From the cell containing the given text, extract its center point as (x, y) coordinate. 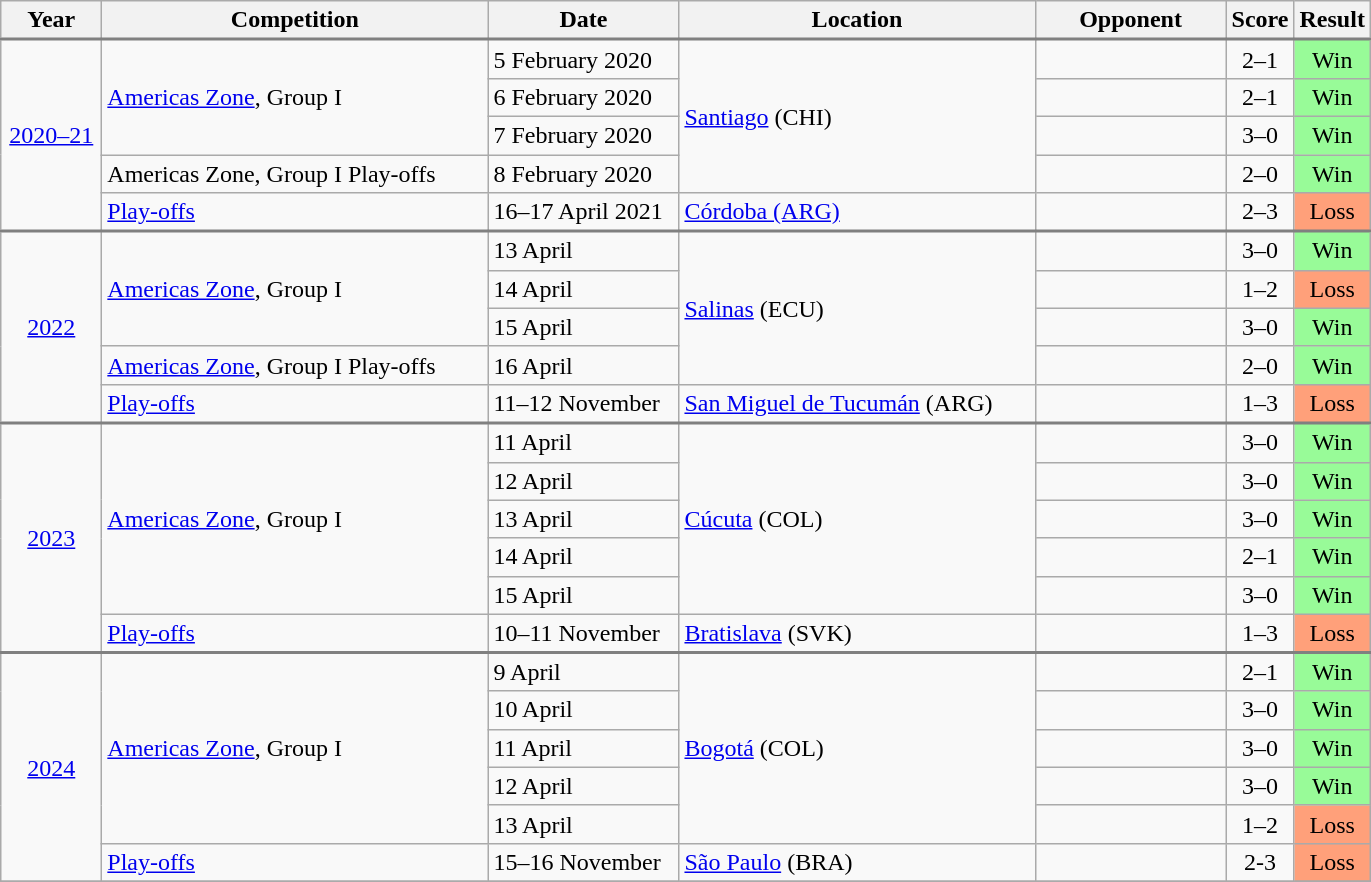
Year (52, 20)
Location (857, 20)
Opponent (1130, 20)
16 April (584, 365)
16–17 April 2021 (584, 212)
2022 (52, 327)
Competition (295, 20)
5 February 2020 (584, 60)
Date (584, 20)
7 February 2020 (584, 135)
6 February 2020 (584, 97)
10 April (584, 710)
Score (1260, 20)
Salinas (ECU) (857, 308)
San Miguel de Tucumán (ARG) (857, 404)
Result (1332, 20)
Córdoba (ARG) (857, 212)
11–12 November (584, 404)
2020–21 (52, 136)
Cúcuta (COL) (857, 518)
2-3 (1260, 862)
São Paulo (BRA) (857, 862)
2023 (52, 538)
Santiago (CHI) (857, 116)
Bratislava (SVK) (857, 633)
15–16 November (584, 862)
Bogotá (COL) (857, 748)
2024 (52, 766)
9 April (584, 672)
2–3 (1260, 212)
8 February 2020 (584, 173)
10–11 November (584, 633)
